Detect which cell encompasses the target text, then output its [x, y] center coordinate. 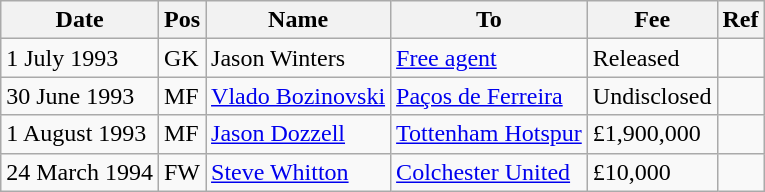
1 August 1993 [80, 134]
£10,000 [652, 172]
GK [182, 58]
30 June 1993 [80, 96]
£1,900,000 [652, 134]
Fee [652, 20]
Paços de Ferreira [490, 96]
Free agent [490, 58]
Released [652, 58]
Ref [740, 20]
Colchester United [490, 172]
FW [182, 172]
Pos [182, 20]
1 July 1993 [80, 58]
24 March 1994 [80, 172]
Tottenham Hotspur [490, 134]
To [490, 20]
Steve Whitton [298, 172]
Jason Dozzell [298, 134]
Undisclosed [652, 96]
Date [80, 20]
Jason Winters [298, 58]
Name [298, 20]
Vlado Bozinovski [298, 96]
